Return (x, y) of the center of cell containing provided text 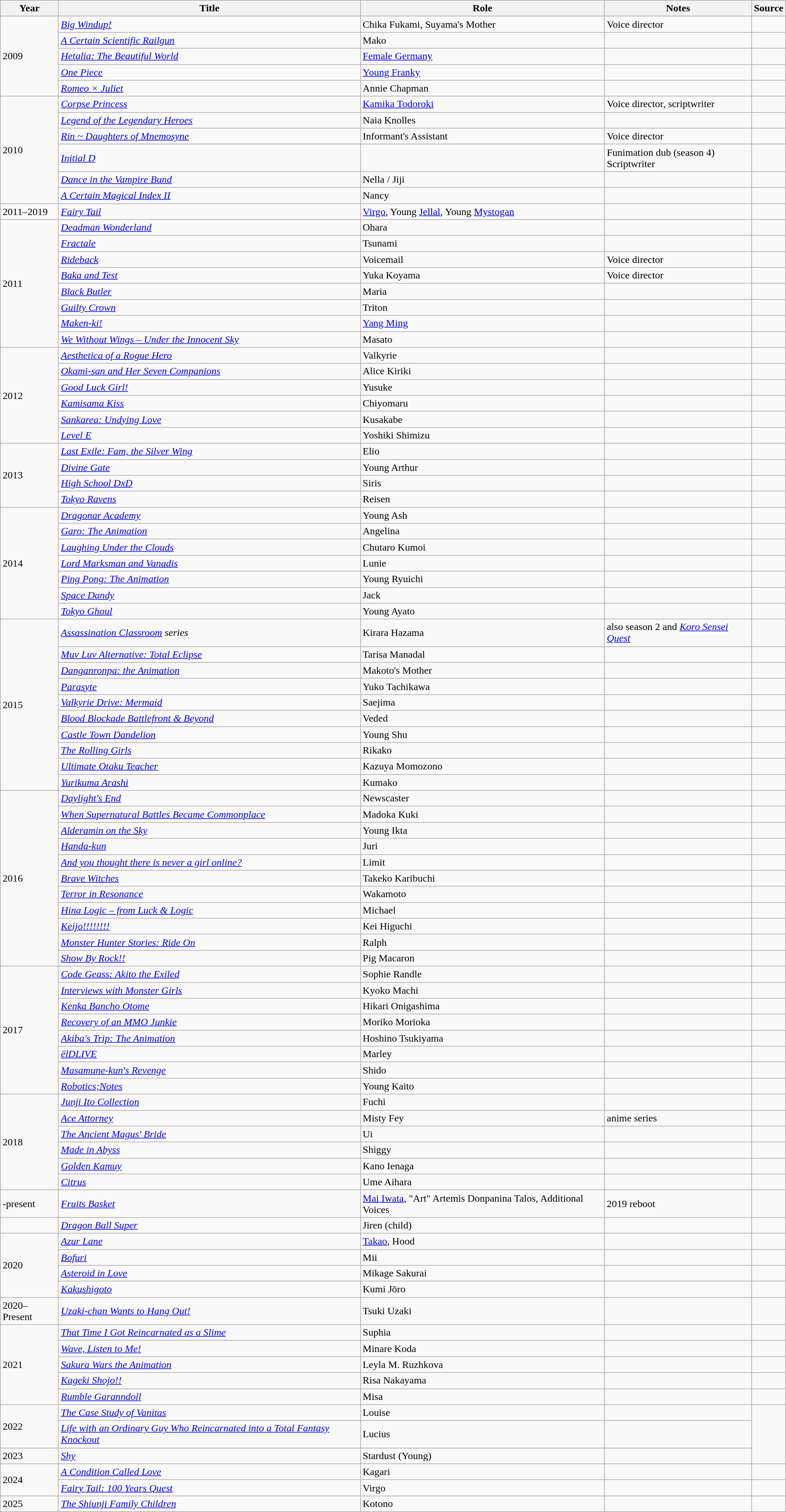
Notes (678, 8)
Madoka Kuki (482, 814)
Marley (482, 1054)
Legend of the Legendary Heroes (209, 120)
Jack (482, 595)
Kazuya Momozono (482, 766)
Good Luck Girl! (209, 387)
Young Shu (482, 735)
Title (209, 8)
Hina Logic – from Luck & Logic (209, 910)
2024 (29, 1480)
Limit (482, 862)
Kageki Shojo!! (209, 1381)
Ace Attorney (209, 1118)
Takeko Karibuchi (482, 878)
Kano Ienaga (482, 1166)
Maken-ki! (209, 323)
The Shiunji Family Children (209, 1504)
2022 (29, 1426)
Deadman Wonderland (209, 228)
Sankarea: Undying Love (209, 419)
2019 reboot (678, 1204)
Okami-san and Her Seven Companions (209, 371)
Hoshino Tsukiyama (482, 1038)
Annie Chapman (482, 88)
Show By Rock!! (209, 958)
Funimation dub (season 4)Scriptwriter (678, 158)
Uzaki-chan Wants to Hang Out! (209, 1311)
Mako (482, 40)
Blood Blockade Battlefront & Beyond (209, 718)
Assassination Classroom series (209, 633)
Newscaster (482, 798)
The Ancient Magus' Bride (209, 1134)
Rikako (482, 751)
Dragonar Academy (209, 515)
Wave, Listen to Me! (209, 1349)
2025 (29, 1504)
Black Butler (209, 291)
Young Franky (482, 72)
Rin ~ Daughters of Mnemosyne (209, 136)
Bofuri (209, 1257)
Young Kaito (482, 1086)
Jiren (child) (482, 1225)
Kyoko Machi (482, 990)
Alderamin on the Sky (209, 830)
2020–Present (29, 1311)
2009 (29, 56)
2021 (29, 1365)
Monster Hunter Stories: Ride On (209, 942)
Fairy Tail (209, 211)
High School DxD (209, 483)
Source (768, 8)
Tarisa Manadal (482, 654)
Daylight's End (209, 798)
Ohara (482, 228)
Parasyte (209, 686)
Fruits Basket (209, 1204)
Corpse Princess (209, 104)
Hikari Onigashima (482, 1006)
Asteroid in Love (209, 1273)
Triton (482, 307)
2011–2019 (29, 211)
Tsunami (482, 244)
Yuka Koyama (482, 276)
Chutaro Kumoi (482, 547)
Masato (482, 339)
Year (29, 8)
Yusuke (482, 387)
Interviews with Monster Girls (209, 990)
Kotono (482, 1504)
Handa-kun (209, 846)
Kamika Todoroki (482, 104)
Ume Aihara (482, 1182)
A Condition Called Love (209, 1472)
Voice director, scriptwriter (678, 104)
Dance in the Vampire Bund (209, 179)
Tokyo Ghoul (209, 611)
Code Geass: Akito the Exiled (209, 974)
Virgo (482, 1488)
Muv Luv Alternative: Total Eclipse (209, 654)
Initial D (209, 158)
Laughing Under the Clouds (209, 547)
Ping Pong: The Animation (209, 579)
Life with an Ordinary Guy Who Reincarnated into a Total Fantasy Knockout (209, 1434)
Aesthetica of a Rogue Hero (209, 355)
Mai Iwata, "Art" Artemis Donpanina Talos, Additional Voices (482, 1204)
Fairy Tail: 100 Years Quest (209, 1488)
Baka and Test (209, 276)
Big Windup! (209, 24)
2018 (29, 1142)
Azur Lane (209, 1241)
Valkyrie Drive: Mermaid (209, 702)
Shiggy (482, 1150)
Misty Fey (482, 1118)
Young Ryuichi (482, 579)
Yang Ming (482, 323)
Yuko Tachikawa (482, 686)
Dragon Ball Super (209, 1225)
2010 (29, 150)
Citrus (209, 1182)
Kagari (482, 1472)
Valkyrie (482, 355)
Kirara Hazama (482, 633)
2020 (29, 1265)
2014 (29, 563)
The Case Study of Vanitas (209, 1412)
Makoto's Mother (482, 670)
Reisen (482, 499)
Informant's Assistant (482, 136)
Stardust (Young) (482, 1456)
Minare Koda (482, 1349)
Female Germany (482, 56)
ēlDLIVE (209, 1054)
Risa Nakayama (482, 1381)
Romeo × Juliet (209, 88)
Ralph (482, 942)
2015 (29, 705)
We Without Wings – Under the Innocent Sky (209, 339)
Space Dandy (209, 595)
Golden Kamuy (209, 1166)
Young Ayato (482, 611)
Young Ash (482, 515)
Rideback (209, 260)
Danganronpa: the Animation (209, 670)
Young Ikta (482, 830)
Hetalia: The Beautiful World (209, 56)
Sophie Randle (482, 974)
2016 (29, 879)
Leyla M. Ruzhkova (482, 1365)
Louise (482, 1412)
Lunie (482, 563)
Tsuki Uzaki (482, 1311)
2011 (29, 283)
Fuchi (482, 1102)
2013 (29, 475)
Guilty Crown (209, 307)
Terror in Resonance (209, 894)
Yoshiki Shimizu (482, 435)
Mikage Sakurai (482, 1273)
Elio (482, 451)
Kumi Jōro (482, 1289)
The Rolling Girls (209, 751)
One Piece (209, 72)
Chiyomaru (482, 403)
Naia Knolles (482, 120)
Made in Abyss (209, 1150)
A Certain Magical Index II (209, 195)
Keijo!!!!!!!! (209, 926)
Shido (482, 1070)
When Supernatural Battles Became Commonplace (209, 814)
Fractale (209, 244)
Wakamoto (482, 894)
Ui (482, 1134)
Virgo, Young Jellal, Young Mystogan (482, 211)
That Time I Got Reincarnated as a Slime (209, 1333)
2017 (29, 1030)
Moriko Morioka (482, 1022)
Saejima (482, 702)
Misa (482, 1396)
Kenka Bancho Otome (209, 1006)
A Certain Scientific Railgun (209, 40)
Last Exile: Fam, the Silver Wing (209, 451)
Juri (482, 846)
Maria (482, 291)
Shy (209, 1456)
Lord Marksman and Vanadis (209, 563)
Kakushigoto (209, 1289)
anime series (678, 1118)
Pig Macaron (482, 958)
Kumako (482, 782)
Akiba's Trip: The Animation (209, 1038)
Yurikuma Arashi (209, 782)
2012 (29, 395)
Nella / Jiji (482, 179)
Masamune-kun's Revenge (209, 1070)
2023 (29, 1456)
Angelina (482, 531)
Kusakabe (482, 419)
Siris (482, 483)
Voicemail (482, 260)
Role (482, 8)
Nancy (482, 195)
Michael (482, 910)
And you thought there is never a girl online? (209, 862)
Brave Witches (209, 878)
Ultimate Otaku Teacher (209, 766)
Junji Ito Collection (209, 1102)
Sakura Wars the Animation (209, 1365)
Rumble Garanndoll (209, 1396)
Kamisama Kiss (209, 403)
Takao, Hood (482, 1241)
Level E (209, 435)
Tokyo Ravens (209, 499)
Young Arthur (482, 467)
Lucius (482, 1434)
Recovery of an MMO Junkie (209, 1022)
Garo: The Animation (209, 531)
Alice Kiriki (482, 371)
Veded (482, 718)
Robotics;Notes (209, 1086)
-present (29, 1204)
Suphia (482, 1333)
Divine Gate (209, 467)
Castle Town Dandelion (209, 735)
Kei Higuchi (482, 926)
also season 2 and Koro Sensei Quest (678, 633)
Mii (482, 1257)
Chika Fukami, Suyama's Mother (482, 24)
